Provide the [X, Y] coordinate of the cell's center where the given text is located.  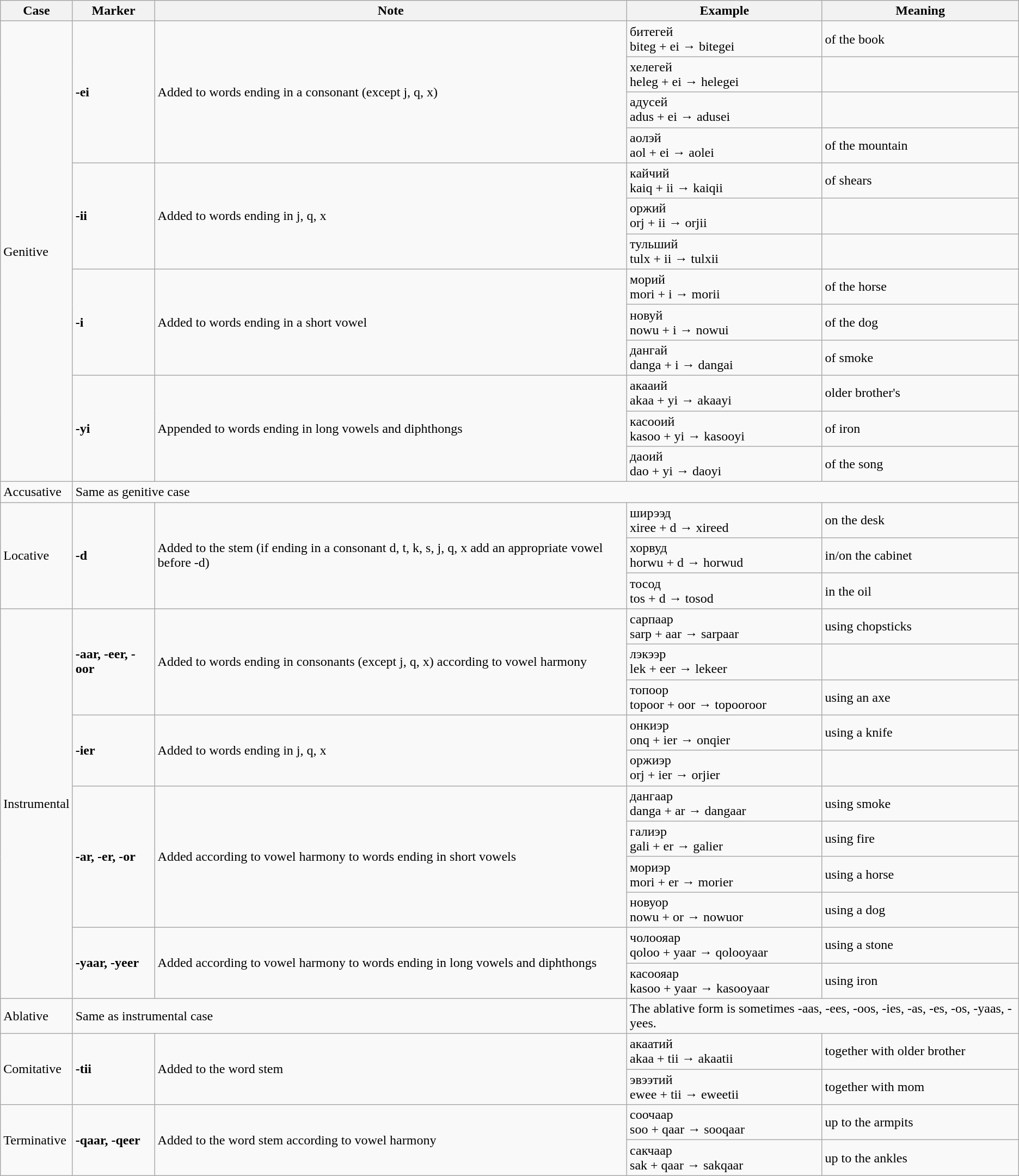
up to the ankles [920, 1157]
Accusative [36, 492]
in/on the cabinet [920, 555]
морийmori + i → morii [725, 286]
together with older brother [920, 1052]
using an axe [920, 697]
-ei [113, 92]
-qaar, -qeer [113, 1140]
Added according to vowel harmony to words ending in short vowels [391, 856]
Added to words ending in a consonant (except j, q, x) [391, 92]
Added according to vowel harmony to words ending in long vowels and diphthongs [391, 963]
даоийdao + yi → daoyi [725, 464]
Added to words ending in a short vowel [391, 322]
аолэйaol + ei → aolei [725, 145]
Comitative [36, 1069]
The ablative form is sometimes -aas, -ees, -oos, -ies, -as, -es, -os, -yaas, -yees. [823, 1016]
using iron [920, 980]
Added to the word stem [391, 1069]
-ar, -er, -or [113, 856]
of the book [920, 39]
дангаарdanga + ar → dangaar [725, 804]
Meaning [920, 11]
битегейbiteg + ei → bitegei [725, 39]
тульшийtulx + ii → tulxii [725, 252]
эвээтийewee + tii → eweetii [725, 1087]
оржийorj + ii → orjii [725, 216]
касоояарkasoo + yaar → kasooyaar [725, 980]
-aar, -eer, -oor [113, 662]
of the horse [920, 286]
топоорtopoor + oor → topooroor [725, 697]
сакчаарsak + qaar → sakqaar [725, 1157]
Added to the word stem according to vowel harmony [391, 1140]
-tii [113, 1069]
мориэрmori + er → morier [725, 874]
хорвудhorwu + d → horwud [725, 555]
using chopsticks [920, 626]
using fire [920, 838]
галиэрgali + er → galier [725, 838]
Locative [36, 555]
Note [391, 11]
Instrumental [36, 804]
новуорnowu + or → nowuor [725, 909]
-i [113, 322]
-d [113, 555]
соочаарsoo + qaar → sooqaar [725, 1123]
касооийkasoo + yi → kasooyi [725, 428]
хелегейheleg + ei → helegei [725, 74]
Example [725, 11]
Appended to words ending in long vowels and diphthongs [391, 428]
Case [36, 11]
Same as genitive case [545, 492]
Same as instrumental case [349, 1016]
older brother's [920, 393]
лэкээрlek + eer → lekeer [725, 662]
чолоояарqoloo + yaar → qolooyaar [725, 945]
оржиэрorj + ier → orjier [725, 768]
новуйnowu + i → nowui [725, 322]
of the dog [920, 322]
-ier [113, 750]
кайчийkaiq + ii → kaiqii [725, 181]
of shears [920, 181]
of smoke [920, 357]
-yaar, -yeer [113, 963]
of the song [920, 464]
up to the armpits [920, 1123]
акаатийakaa + tii → akaatii [725, 1052]
-ii [113, 216]
of the mountain [920, 145]
Genitive [36, 252]
-yi [113, 428]
Added to words ending in consonants (except j, q, x) according to vowel harmony [391, 662]
on the desk [920, 520]
using a dog [920, 909]
using a horse [920, 874]
in the oil [920, 591]
using a knife [920, 733]
using smoke [920, 804]
together with mom [920, 1087]
Marker [113, 11]
Ablative [36, 1016]
тосодtos + d → tosod [725, 591]
Added to the stem (if ending in a consonant d, t, k, s, j, q, x add an appropriate vowel before -d) [391, 555]
онкиэрonq + ier → onqier [725, 733]
using a stone [920, 945]
сарпаарsarp + aar → sarpaar [725, 626]
ширээдxiree + d → xireed [725, 520]
адусейadus + ei → adusei [725, 110]
акааийakaa + yi → akaayi [725, 393]
Terminative [36, 1140]
дангайdanga + i → dangai [725, 357]
of iron [920, 428]
